Capture the cell that displays the provided text and extract its [x, y] central coordinate. 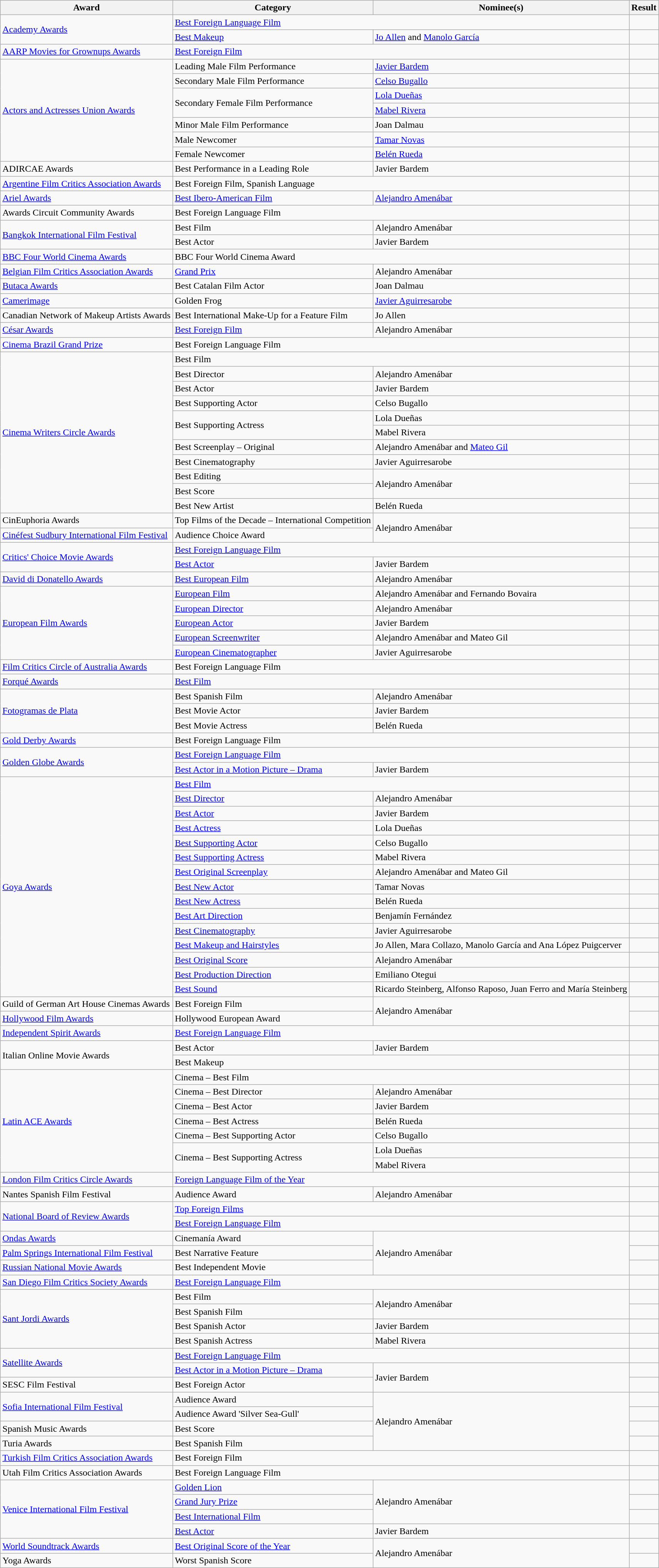
Nantes Spanish Film Festival [87, 1194]
Cinema – Best Director [273, 1092]
Secondary Female Film Performance [273, 103]
Foreign Language Film of the Year [401, 1180]
European Screenwriter [273, 637]
Top Films of the Decade – International Competition [273, 520]
Italian Online Movie Awards [87, 1055]
Cinema Writers Circle Awards [87, 433]
Gold Derby Awards [87, 740]
Minor Male Film Performance [273, 125]
Russian National Movie Awards [87, 1267]
Best Production Direction [273, 975]
Category [273, 8]
European Cinematographer [273, 652]
Grand Prix [273, 271]
Critics' Choice Movie Awards [87, 557]
Jo Allen, Mara Collazo, Manolo García and Ana López Puigcerver [501, 945]
Palm Springs International Film Festival [87, 1253]
Jo Allen and Manolo García [501, 37]
Ariel Awards [87, 198]
Best Makeup and Hairstyles [273, 945]
Yoga Awards [87, 1560]
Goya Awards [87, 887]
Awards Circuit Community Awards [87, 213]
Cinema – Best Supporting Actress [273, 1158]
Guild of German Art House Cinemas Awards [87, 1004]
Audience Award 'Silver Sea-Gull' [273, 1414]
Female Newcomer [273, 154]
Cinema – Best Film [401, 1077]
Best Movie Actress [273, 725]
European Actor [273, 623]
Best Screenplay – Original [273, 447]
Turkish Film Critics Association Awards [87, 1458]
Belgian Film Critics Association Awards [87, 271]
Best International Film [273, 1516]
AARP Movies for Grownups Awards [87, 52]
Film Critics Circle of Australia Awards [87, 667]
César Awards [87, 330]
Best Editing [273, 476]
Nominee(s) [501, 8]
Audience Choice Award [273, 535]
Leading Male Film Performance [273, 66]
Best Art Direction [273, 916]
European Director [273, 608]
Butaca Awards [87, 286]
Cinemanía Award [273, 1238]
Canadian Network of Makeup Artists Awards [87, 315]
Forqué Awards [87, 682]
Male Newcomer [273, 139]
Top Foreign Films [401, 1209]
London Film Critics Circle Awards [87, 1180]
Secondary Male Film Performance [273, 81]
Golden Globe Awards [87, 762]
Best Movie Actor [273, 711]
Sant Jordi Awards [87, 1319]
San Diego Film Critics Society Awards [87, 1282]
Best Ibero-American Film [273, 198]
Best Narrative Feature [273, 1253]
Alejandro Amenábar and Fernando Bovaira [501, 593]
European Film [273, 593]
ADIRCAE Awards [87, 169]
Jo Allen [501, 315]
Best Actress [273, 828]
National Board of Review Awards [87, 1216]
Golden Lion [273, 1487]
CinEuphoria Awards [87, 520]
BBC Four World Cinema Award [401, 257]
Best Spanish Actor [273, 1326]
Bangkok International Film Festival [87, 235]
World Soundtrack Awards [87, 1546]
Emiliano Otegui [501, 975]
Camerimage [87, 301]
Best Original Score [273, 960]
Grand Jury Prize [273, 1502]
Best Sound [273, 989]
Best Foreign Film, Spanish Language [401, 184]
Best Performance in a Leading Role [273, 169]
Satellite Awards [87, 1362]
Best Spanish Actress [273, 1341]
Fotogramas de Plata [87, 711]
Utah Film Critics Association Awards [87, 1473]
Hollywood European Award [273, 1018]
Sofia International Film Festival [87, 1407]
Latin ACE Awards [87, 1121]
Spanish Music Awards [87, 1429]
Best Independent Movie [273, 1267]
Ricardo Steinberg, Alfonso Raposo, Juan Ferro and María Steinberg [501, 989]
BBC Four World Cinema Awards [87, 257]
Golden Frog [273, 301]
Cinema – Best Actress [273, 1121]
Best Original Score of the Year [273, 1546]
Actors and Actresses Union Awards [87, 110]
Best Original Screenplay [273, 872]
Argentine Film Critics Association Awards [87, 184]
David di Donatello Awards [87, 579]
Academy Awards [87, 30]
Best Foreign Actor [273, 1385]
Benjamín Fernández [501, 916]
Venice International Film Festival [87, 1509]
Best International Make-Up for a Feature Film [273, 315]
Hollywood Film Awards [87, 1018]
Result [644, 8]
Cinema – Best Actor [273, 1106]
Award [87, 8]
SESC Film Festival [87, 1385]
Best New Actor [273, 886]
Best New Actress [273, 901]
European Film Awards [87, 623]
Turia Awards [87, 1443]
Best Catalan Film Actor [273, 286]
Ondas Awards [87, 1238]
Worst Spanish Score [273, 1560]
Cinéfest Sudbury International Film Festival [87, 535]
Cinema Brazil Grand Prize [87, 344]
Independent Spirit Awards [87, 1033]
Best New Artist [273, 506]
Best European Film [273, 579]
Cinema – Best Supporting Actor [273, 1136]
